For the text-containing cell, return its midpoint in [x, y] coordinate format. 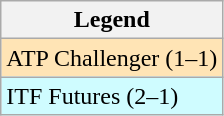
ITF Futures (2–1) [112, 96]
ATP Challenger (1–1) [112, 58]
Legend [112, 20]
